Detect which cell encompasses the target text, then output its (X, Y) center coordinate. 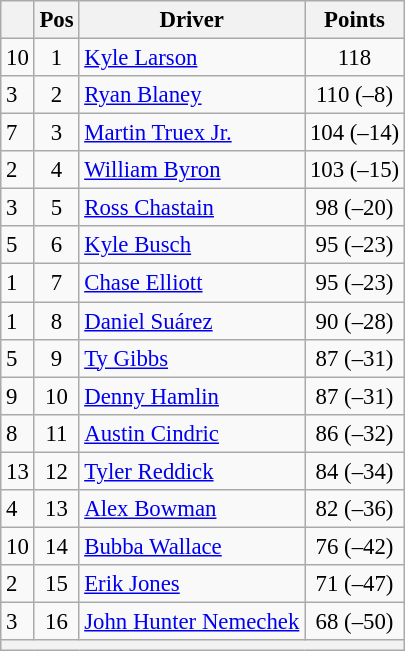
Points (355, 20)
14 (56, 546)
103 (–15) (355, 170)
Austin Cindric (192, 433)
Kyle Larson (192, 58)
Pos (56, 20)
86 (–32) (355, 433)
104 (–14) (355, 133)
Ryan Blaney (192, 95)
71 (–47) (355, 584)
118 (355, 58)
Alex Bowman (192, 509)
11 (56, 433)
John Hunter Nemechek (192, 621)
110 (–8) (355, 95)
90 (–28) (355, 321)
6 (56, 245)
Kyle Busch (192, 245)
Bubba Wallace (192, 546)
Chase Elliott (192, 283)
Tyler Reddick (192, 471)
76 (–42) (355, 546)
Daniel Suárez (192, 321)
Ty Gibbs (192, 358)
Martin Truex Jr. (192, 133)
Erik Jones (192, 584)
16 (56, 621)
Driver (192, 20)
84 (–34) (355, 471)
12 (56, 471)
15 (56, 584)
Denny Hamlin (192, 396)
98 (–20) (355, 208)
82 (–36) (355, 509)
Ross Chastain (192, 208)
William Byron (192, 170)
68 (–50) (355, 621)
